Provide the (x, y) coordinate of the cell's center where the given text is located.  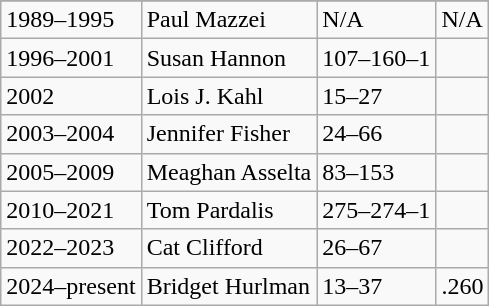
24–66 (376, 134)
Meaghan Asselta (229, 172)
83–153 (376, 172)
275–274–1 (376, 210)
.260 (462, 286)
2002 (71, 96)
Paul Mazzei (229, 20)
13–37 (376, 286)
Susan Hannon (229, 58)
2010–2021 (71, 210)
15–27 (376, 96)
2024–present (71, 286)
2005–2009 (71, 172)
Jennifer Fisher (229, 134)
Lois J. Kahl (229, 96)
Bridget Hurlman (229, 286)
2003–2004 (71, 134)
1996–2001 (71, 58)
Tom Pardalis (229, 210)
26–67 (376, 248)
2022–2023 (71, 248)
107–160–1 (376, 58)
Cat Clifford (229, 248)
1989–1995 (71, 20)
